Identify which cell holds the provided text, then report its [X, Y] central coordinate. 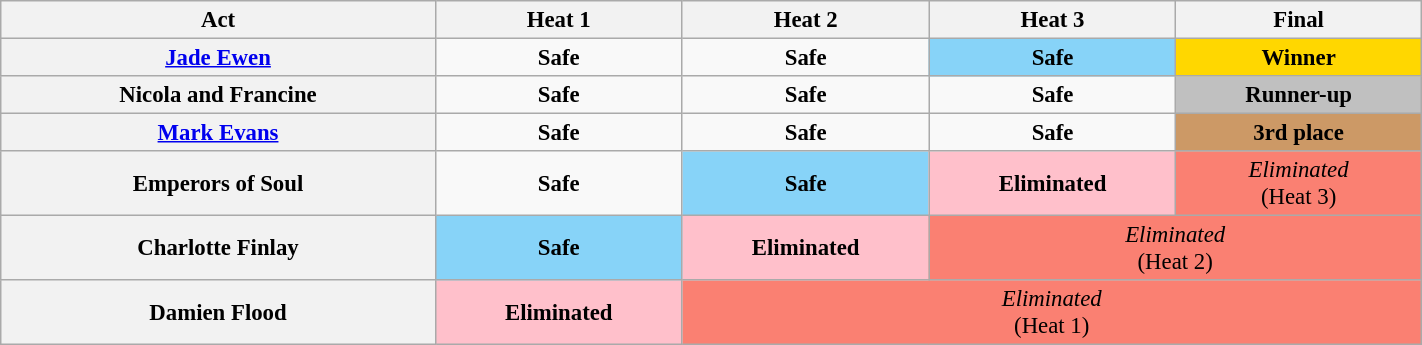
Eliminated(Heat 2) [1175, 248]
Emperors of Soul [218, 184]
Runner-up [1298, 95]
Winner [1298, 58]
Act [218, 20]
Mark Evans [218, 133]
Jade Ewen [218, 58]
Eliminated(Heat 3) [1298, 184]
Damien Flood [218, 312]
Charlotte Finlay [218, 248]
3rd place [1298, 133]
Heat 1 [558, 20]
Heat 2 [806, 20]
Eliminated(Heat 1) [1052, 312]
Nicola and Francine [218, 95]
Final [1298, 20]
Heat 3 [1052, 20]
